Find where the given text appears and provide that cell's center as [x, y] coordinate. 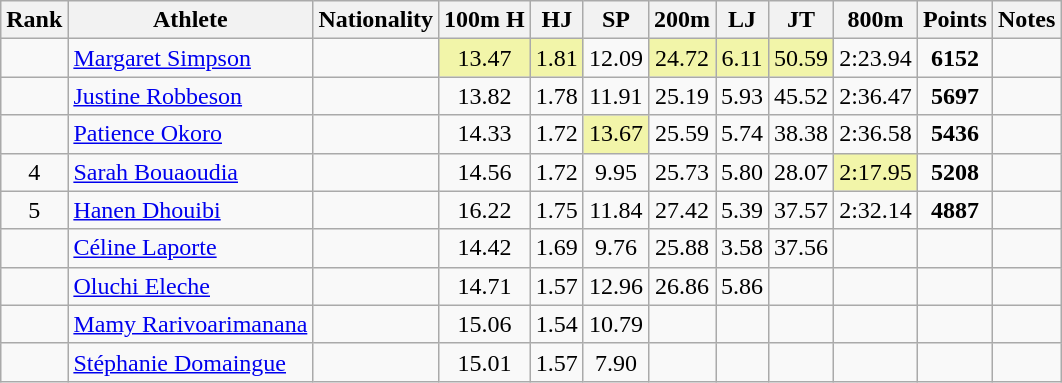
14.33 [485, 134]
38.38 [802, 134]
Athlete [190, 20]
25.88 [682, 248]
12.09 [616, 58]
15.06 [485, 324]
11.84 [616, 210]
9.76 [616, 248]
25.59 [682, 134]
Sarah Bouaoudia [190, 172]
27.42 [682, 210]
37.56 [802, 248]
2:23.94 [876, 58]
Mamy Rarivoarimanana [190, 324]
5.93 [742, 96]
Stéphanie Domaingue [190, 362]
Patience Okoro [190, 134]
HJ [556, 20]
Nationality [376, 20]
5436 [954, 134]
Points [954, 20]
Notes [1026, 20]
200m [682, 20]
14.42 [485, 248]
2:17.95 [876, 172]
Hanen Dhouibi [190, 210]
12.96 [616, 286]
4 [34, 172]
4887 [954, 210]
6152 [954, 58]
100m H [485, 20]
Oluchi Eleche [190, 286]
37.57 [802, 210]
1.69 [556, 248]
28.07 [802, 172]
5.39 [742, 210]
800m [876, 20]
25.19 [682, 96]
25.73 [682, 172]
Justine Robbeson [190, 96]
10.79 [616, 324]
5.74 [742, 134]
3.58 [742, 248]
9.95 [616, 172]
5.80 [742, 172]
1.54 [556, 324]
6.11 [742, 58]
Céline Laporte [190, 248]
1.81 [556, 58]
5 [34, 210]
11.91 [616, 96]
14.71 [485, 286]
5697 [954, 96]
26.86 [682, 286]
2:32.14 [876, 210]
LJ [742, 20]
1.75 [556, 210]
JT [802, 20]
5.86 [742, 286]
13.67 [616, 134]
2:36.47 [876, 96]
5208 [954, 172]
15.01 [485, 362]
16.22 [485, 210]
14.56 [485, 172]
50.59 [802, 58]
45.52 [802, 96]
7.90 [616, 362]
Rank [34, 20]
Margaret Simpson [190, 58]
24.72 [682, 58]
13.47 [485, 58]
2:36.58 [876, 134]
1.78 [556, 96]
13.82 [485, 96]
SP [616, 20]
